For the text-containing cell, return its midpoint in (x, y) coordinate format. 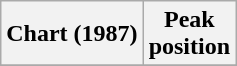
Peakposition (189, 34)
Chart (1987) (72, 34)
